Locate the cell with the specified text and output its [X, Y] center coordinate. 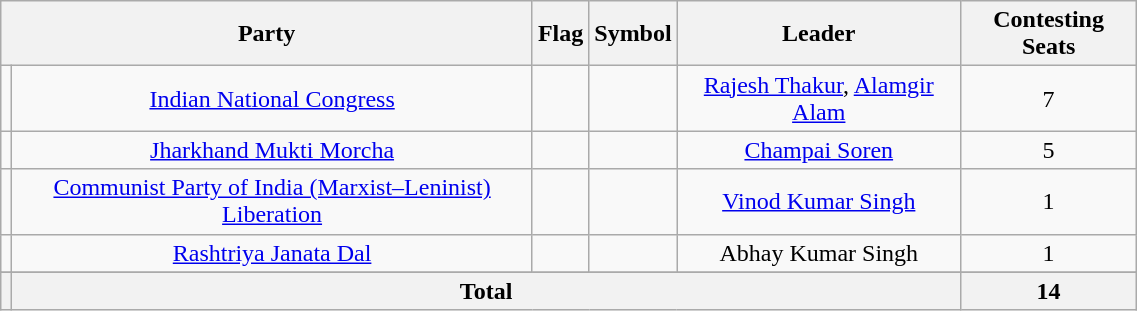
Contesting Seats [1048, 34]
Rajesh Thakur, Alamgir Alam [818, 98]
Vinod Kumar Singh [818, 202]
Communist Party of India (Marxist–Leninist) Liberation [272, 202]
Flag [560, 34]
Champai Soren [818, 150]
Indian National Congress [272, 98]
7 [1048, 98]
Leader [818, 34]
Party [267, 34]
Jharkhand Mukti Morcha [272, 150]
Abhay Kumar Singh [818, 253]
Symbol [633, 34]
5 [1048, 150]
14 [1048, 291]
Rashtriya Janata Dal [272, 253]
Total [486, 291]
